Search for the cell housing the specified text and yield its (x, y) center coordinate. 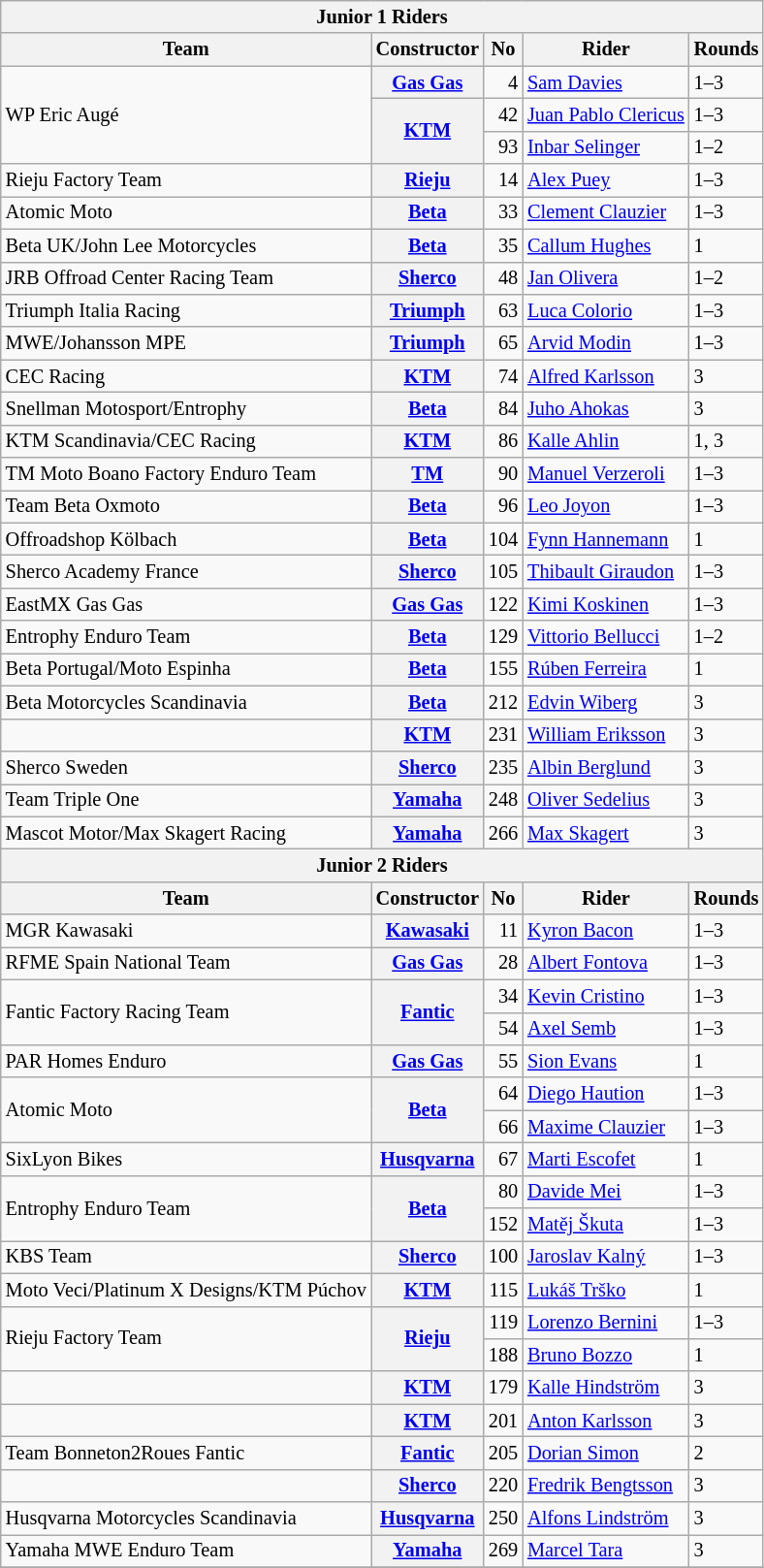
Sherco Academy France (186, 571)
Kevin Cristino (606, 996)
JRB Offroad Center Racing Team (186, 278)
Jaroslav Kalný (606, 1257)
Sion Evans (606, 1061)
4 (503, 82)
WP Eric Augé (186, 114)
Kyron Bacon (606, 931)
Albert Fontova (606, 963)
Beta Motorcycles Scandinavia (186, 702)
122 (503, 604)
33 (503, 212)
TM Moto Boano Factory Enduro Team (186, 474)
Fantic Factory Racing Team (186, 1012)
Anton Karlsson (606, 1421)
Maxime Clauzier (606, 1127)
Triumph Italia Racing (186, 310)
Juho Ahokas (606, 408)
Kalle Hindström (606, 1388)
Mascot Motor/Max Skagert Racing (186, 833)
KBS Team (186, 1257)
Kalle Ahlin (606, 441)
Max Skagert (606, 833)
269 (503, 1551)
105 (503, 571)
Rúben Ferreira (606, 669)
Oliver Sedelius (606, 800)
Fredrik Bengtsson (606, 1486)
MWE/Johansson MPE (186, 343)
Luca Colorio (606, 310)
Team Triple One (186, 800)
PAR Homes Enduro (186, 1061)
231 (503, 735)
74 (503, 376)
Manuel Verzeroli (606, 474)
Inbar Selinger (606, 147)
250 (503, 1519)
179 (503, 1388)
93 (503, 147)
Husqvarna Motorcycles Scandinavia (186, 1519)
William Eriksson (606, 735)
212 (503, 702)
28 (503, 963)
42 (503, 114)
86 (503, 441)
Fynn Hannemann (606, 539)
55 (503, 1061)
201 (503, 1421)
Davide Mei (606, 1192)
Snellman Motosport/Entrophy (186, 408)
80 (503, 1192)
152 (503, 1225)
RFME Spain National Team (186, 963)
Edvin Wiberg (606, 702)
54 (503, 1029)
155 (503, 669)
Leo Joyon (606, 506)
129 (503, 637)
Kimi Koskinen (606, 604)
Alfons Lindström (606, 1519)
11 (503, 931)
Callum Hughes (606, 245)
Junior 1 Riders (382, 16)
KTM Scandinavia/CEC Racing (186, 441)
65 (503, 343)
34 (503, 996)
100 (503, 1257)
Jan Olivera (606, 278)
248 (503, 800)
Thibault Giraudon (606, 571)
Sam Davies (606, 82)
Matěj Škuta (606, 1225)
Beta UK/John Lee Motorcycles (186, 245)
205 (503, 1453)
Axel Semb (606, 1029)
Lorenzo Bernini (606, 1323)
104 (503, 539)
Team Bonneton2Roues Fantic (186, 1453)
Moto Veci/Platinum X Designs/KTM Púchov (186, 1290)
Marti Escofet (606, 1159)
119 (503, 1323)
MGR Kawasaki (186, 931)
Offroadshop Kölbach (186, 539)
220 (503, 1486)
Kawasaki (428, 931)
66 (503, 1127)
64 (503, 1094)
2 (727, 1453)
Diego Haution (606, 1094)
35 (503, 245)
Clement Clauzier (606, 212)
Beta Portugal/Moto Espinha (186, 669)
14 (503, 180)
Alfred Karlsson (606, 376)
48 (503, 278)
EastMX Gas Gas (186, 604)
Arvid Modin (606, 343)
Lukáš Trško (606, 1290)
90 (503, 474)
Alex Puey (606, 180)
Sherco Sweden (186, 767)
188 (503, 1355)
TM (428, 474)
96 (503, 506)
Marcel Tara (606, 1551)
Bruno Bozzo (606, 1355)
266 (503, 833)
Vittorio Bellucci (606, 637)
Albin Berglund (606, 767)
CEC Racing (186, 376)
84 (503, 408)
235 (503, 767)
Junior 2 Riders (382, 865)
115 (503, 1290)
Juan Pablo Clericus (606, 114)
67 (503, 1159)
Yamaha MWE Enduro Team (186, 1551)
63 (503, 310)
Dorian Simon (606, 1453)
SixLyon Bikes (186, 1159)
1, 3 (727, 441)
Team Beta Oxmoto (186, 506)
